Identify which cell holds the provided text, then report its [X, Y] central coordinate. 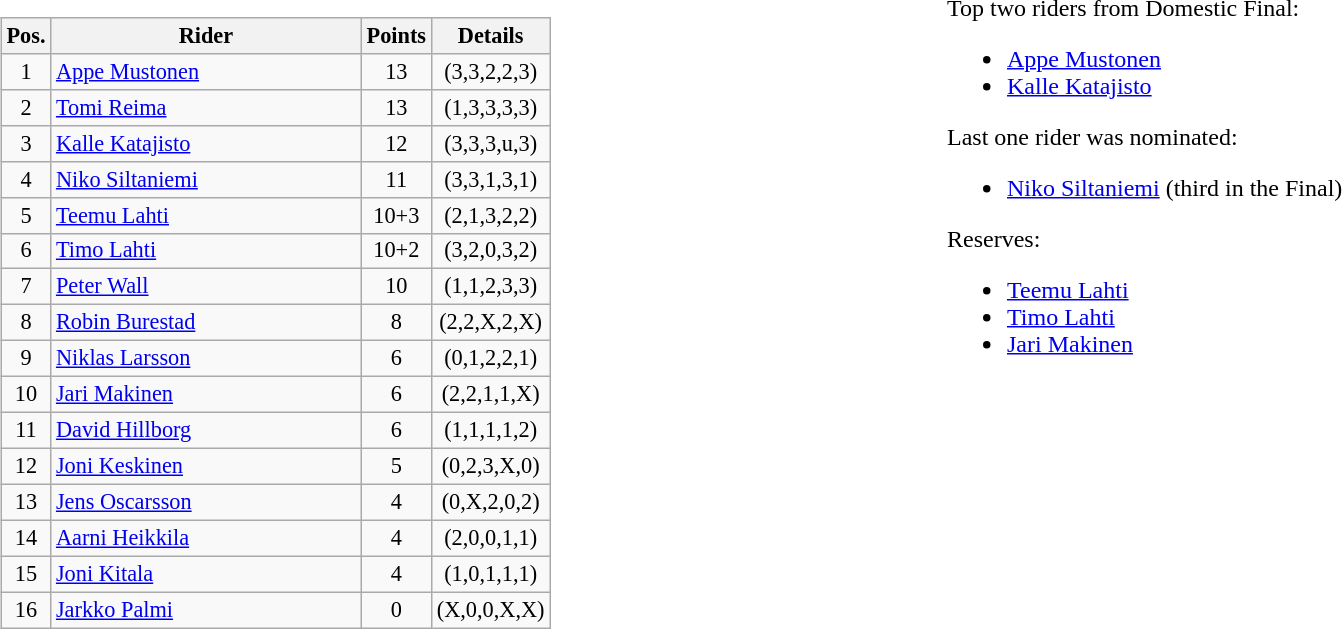
0 [396, 610]
(1,1,1,1,2) [491, 431]
Aarni Heikkila [206, 538]
Points [396, 36]
(2,2,1,1,X) [491, 395]
Jari Makinen [206, 395]
Tomi Reima [206, 107]
(2,0,0,1,1) [491, 538]
(3,2,0,3,2) [491, 251]
9 [26, 359]
Pos. [26, 36]
(1,3,3,3,3) [491, 107]
(0,1,2,2,1) [491, 359]
(2,2,X,2,X) [491, 323]
10+2 [396, 251]
Timo Lahti [206, 251]
Niko Siltaniemi [206, 179]
15 [26, 574]
Kalle Katajisto [206, 143]
16 [26, 610]
Jens Oscarsson [206, 502]
Peter Wall [206, 287]
(2,1,3,2,2) [491, 215]
3 [26, 143]
(0,2,3,X,0) [491, 466]
Teemu Lahti [206, 215]
Robin Burestad [206, 323]
(3,3,2,2,3) [491, 71]
Rider [206, 36]
David Hillborg [206, 431]
Details [491, 36]
(3,3,1,3,1) [491, 179]
10+3 [396, 215]
Joni Kitala [206, 574]
14 [26, 538]
7 [26, 287]
1 [26, 71]
(0,X,2,0,2) [491, 502]
(3,3,3,u,3) [491, 143]
Appe Mustonen [206, 71]
(X,0,0,X,X) [491, 610]
Jarkko Palmi [206, 610]
(1,0,1,1,1) [491, 574]
Niklas Larsson [206, 359]
(1,1,2,3,3) [491, 287]
2 [26, 107]
Joni Keskinen [206, 466]
